Return the [x, y] coordinate for the center point of the cell that contains the specified text.  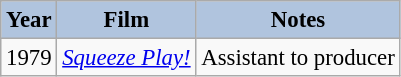
Assistant to producer [298, 58]
Year [29, 20]
1979 [29, 58]
Squeeze Play! [126, 58]
Film [126, 20]
Notes [298, 20]
